For the text-containing cell, return its midpoint in [x, y] coordinate format. 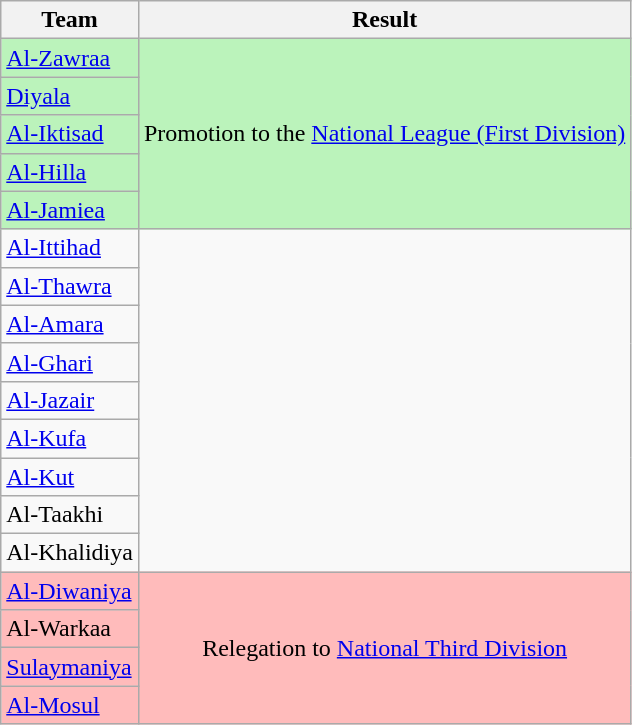
Diyala [70, 96]
Al-Ittihad [70, 248]
Team [70, 20]
Al-Hilla [70, 172]
Al-Zawraa [70, 58]
Result [384, 20]
Al-Kufa [70, 438]
Al-Khalidiya [70, 553]
Al-Taakhi [70, 515]
Al-Jamiea [70, 210]
Al-Amara [70, 324]
Sulaymaniya [70, 667]
Al-Iktisad [70, 134]
Al-Ghari [70, 362]
Al-Diwaniya [70, 591]
Al-Warkaa [70, 629]
Al-Mosul [70, 705]
Promotion to the National League (First Division) [384, 134]
Relegation to National Third Division [384, 648]
Al-Kut [70, 477]
Al-Thawra [70, 286]
Al-Jazair [70, 400]
